Capture the cell that displays the provided text and extract its (X, Y) central coordinate. 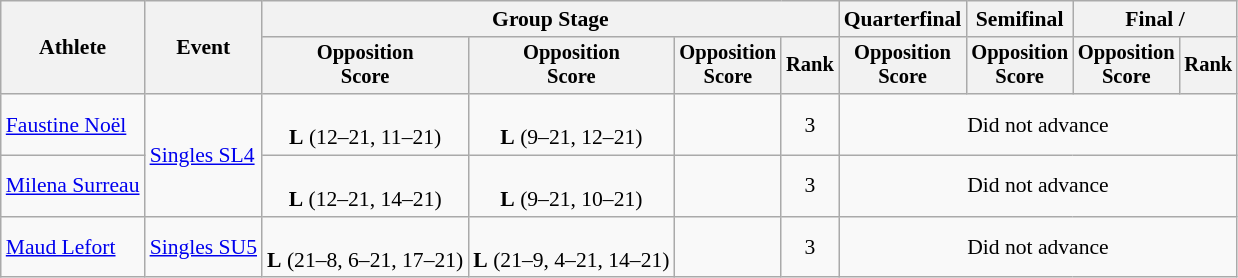
Singles SL4 (204, 155)
Athlete (73, 48)
L (21–9, 4–21, 14–21) (571, 248)
Maud Lefort (73, 248)
L (21–8, 6–21, 17–21) (365, 248)
L (9–21, 12–21) (571, 124)
Semifinal (1020, 19)
L (9–21, 10–21) (571, 186)
Milena Surreau (73, 186)
L (12–21, 11–21) (365, 124)
Singles SU5 (204, 248)
Group Stage (550, 19)
Final / (1155, 19)
Event (204, 48)
L (12–21, 14–21) (365, 186)
Quarterfinal (903, 19)
Faustine Noël (73, 124)
